Pinpoint the cell where the given text exists, returning its [X, Y] midpoint coordinate. 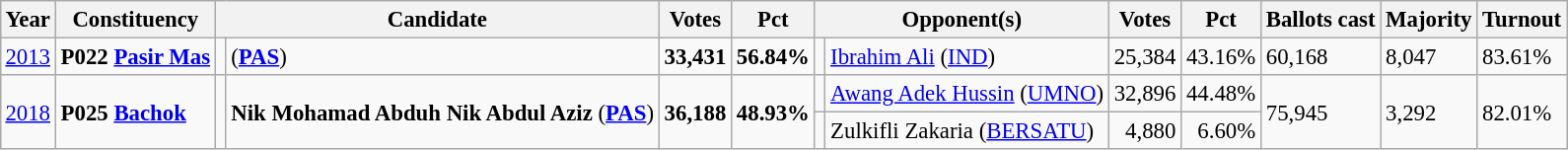
2013 [28, 56]
60,168 [1319, 56]
Candidate [437, 20]
(PAS) [442, 56]
6.60% [1221, 131]
3,292 [1429, 112]
83.61% [1523, 56]
43.16% [1221, 56]
P022 Pasir Mas [135, 56]
P025 Bachok [135, 112]
2018 [28, 112]
8,047 [1429, 56]
Opponent(s) [962, 20]
Nik Mohamad Abduh Nik Abdul Aziz (PAS) [442, 112]
56.84% [773, 56]
Ballots cast [1319, 20]
32,896 [1144, 94]
75,945 [1319, 112]
25,384 [1144, 56]
4,880 [1144, 131]
Constituency [135, 20]
33,431 [694, 56]
Year [28, 20]
Zulkifli Zakaria (BERSATU) [967, 131]
Majority [1429, 20]
48.93% [773, 112]
Awang Adek Hussin (UMNO) [967, 94]
82.01% [1523, 112]
44.48% [1221, 94]
Ibrahim Ali (IND) [967, 56]
36,188 [694, 112]
Turnout [1523, 20]
